Return [X, Y] of the center of cell containing provided text 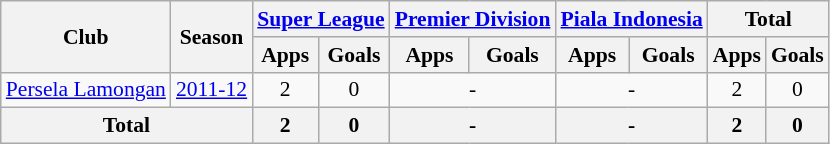
Super League [320, 19]
Club [86, 36]
Premier Division [473, 19]
Season [212, 36]
2011-12 [212, 90]
Piala Indonesia [631, 19]
Persela Lamongan [86, 90]
